Identify which cell holds the provided text, then report its (X, Y) central coordinate. 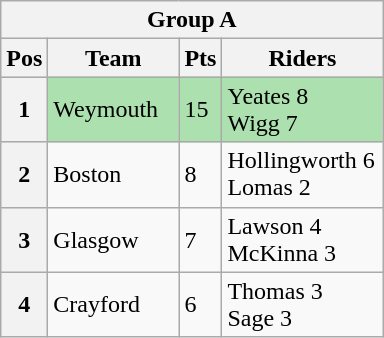
Boston (114, 174)
2 (24, 174)
6 (200, 304)
Thomas 3Sage 3 (302, 304)
Hollingworth 6Lomas 2 (302, 174)
Group A (192, 20)
Crayford (114, 304)
3 (24, 240)
Pts (200, 58)
Pos (24, 58)
7 (200, 240)
Glasgow (114, 240)
Lawson 4McKinna 3 (302, 240)
4 (24, 304)
8 (200, 174)
Weymouth (114, 110)
Yeates 8Wigg 7 (302, 110)
Team (114, 58)
15 (200, 110)
Riders (302, 58)
1 (24, 110)
